Pinpoint the cell where the given text exists, returning its (X, Y) midpoint coordinate. 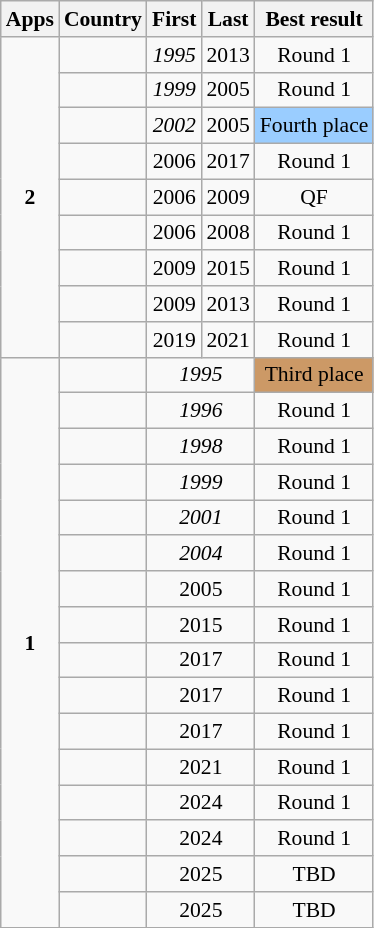
2019 (174, 340)
Last (228, 19)
First (174, 19)
Apps (30, 19)
1998 (201, 447)
QF (314, 197)
Third place (314, 375)
2002 (174, 126)
1 (30, 642)
2 (30, 198)
2008 (228, 233)
Country (103, 19)
1996 (201, 411)
2004 (201, 554)
Best result (314, 19)
2001 (201, 518)
Fourth place (314, 126)
